Capture the cell that displays the provided text and extract its [X, Y] central coordinate. 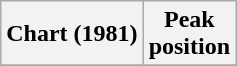
Peakposition [189, 34]
Chart (1981) [72, 34]
